Locate the cell with the specified text and output its (x, y) center coordinate. 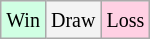
Loss (126, 20)
Win (24, 20)
Draw (72, 20)
